From the cell containing the given text, extract its center point as (x, y) coordinate. 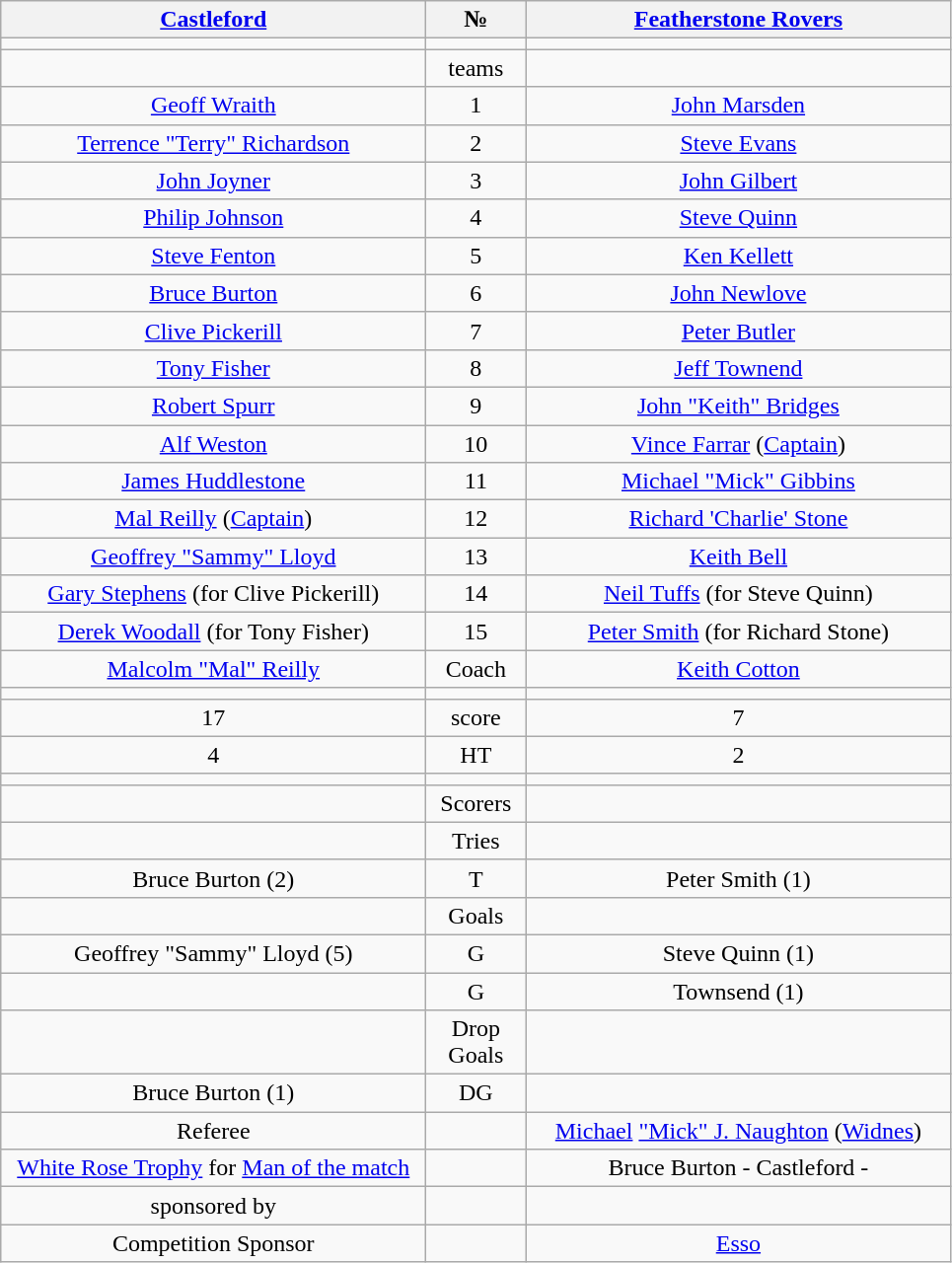
Geoffrey "Sammy" Lloyd (5) (213, 953)
Coach (476, 669)
HT (476, 755)
Steve Quinn (1) (738, 953)
Goals (476, 916)
Bruce Burton (2) (213, 878)
sponsored by (213, 1206)
Malcolm "Mal" Reilly (213, 669)
Esso (738, 1243)
Geoff Wraith (213, 106)
17 (213, 717)
John "Keith" Bridges (738, 406)
Steve Quinn (738, 218)
Referee (213, 1131)
score (476, 717)
Castleford (213, 20)
Featherstone Rovers (738, 20)
Clive Pickerill (213, 331)
Bruce Burton (1) (213, 1093)
Jeff Townend (738, 368)
John Gilbert (738, 181)
Drop Goals (476, 1042)
Bruce Burton - Castleford - (738, 1168)
10 (476, 443)
Tries (476, 841)
11 (476, 482)
Keith Bell (738, 557)
Scorers (476, 803)
9 (476, 406)
Keith Cotton (738, 669)
Philip Johnson (213, 218)
Alf Weston (213, 443)
James Huddlestone (213, 482)
Competition Sponsor (213, 1243)
teams (476, 68)
15 (476, 631)
8 (476, 368)
Michael "Mick" J. Naughton (Widnes) (738, 1131)
Ken Kellett (738, 256)
1 (476, 106)
John Marsden (738, 106)
Peter Smith (1) (738, 878)
Geoffrey "Sammy" Lloyd (213, 557)
6 (476, 293)
Tony Fisher (213, 368)
Terrence "Terry" Richardson (213, 143)
Michael "Mick" Gibbins (738, 482)
13 (476, 557)
Vince Farrar (Captain) (738, 443)
14 (476, 594)
№ (476, 20)
Steve Evans (738, 143)
John Newlove (738, 293)
Derek Woodall (for Tony Fisher) (213, 631)
DG (476, 1093)
Robert Spurr (213, 406)
Gary Stephens (for Clive Pickerill) (213, 594)
Neil Tuffs (for Steve Quinn) (738, 594)
Peter Butler (738, 331)
Townsend (1) (738, 992)
3 (476, 181)
Mal Reilly (Captain) (213, 519)
Peter Smith (for Richard Stone) (738, 631)
Steve Fenton (213, 256)
12 (476, 519)
John Joyner (213, 181)
Bruce Burton (213, 293)
White Rose Trophy for Man of the match (213, 1168)
Richard 'Charlie' Stone (738, 519)
5 (476, 256)
T (476, 878)
